Scan for the cell matching the given text and deliver its [X, Y] coordinate at center. 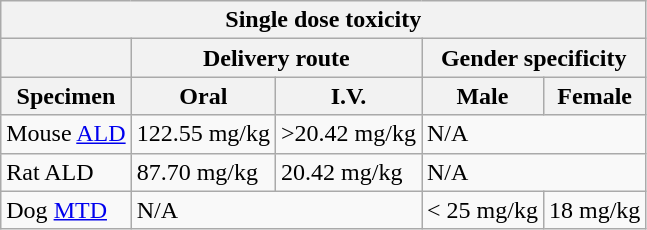
Mouse ALD [66, 134]
Delivery route [276, 58]
18 mg/kg [594, 210]
Rat ALD [66, 172]
Single dose toxicity [324, 20]
>20.42 mg/kg [349, 134]
87.70 mg/kg [203, 172]
Specimen [66, 96]
Female [594, 96]
20.42 mg/kg [349, 172]
Gender specificity [534, 58]
< 25 mg/kg [483, 210]
Dog MTD [66, 210]
Male [483, 96]
122.55 mg/kg [203, 134]
Oral [203, 96]
I.V. [349, 96]
